For the text-containing cell, return its midpoint in (x, y) coordinate format. 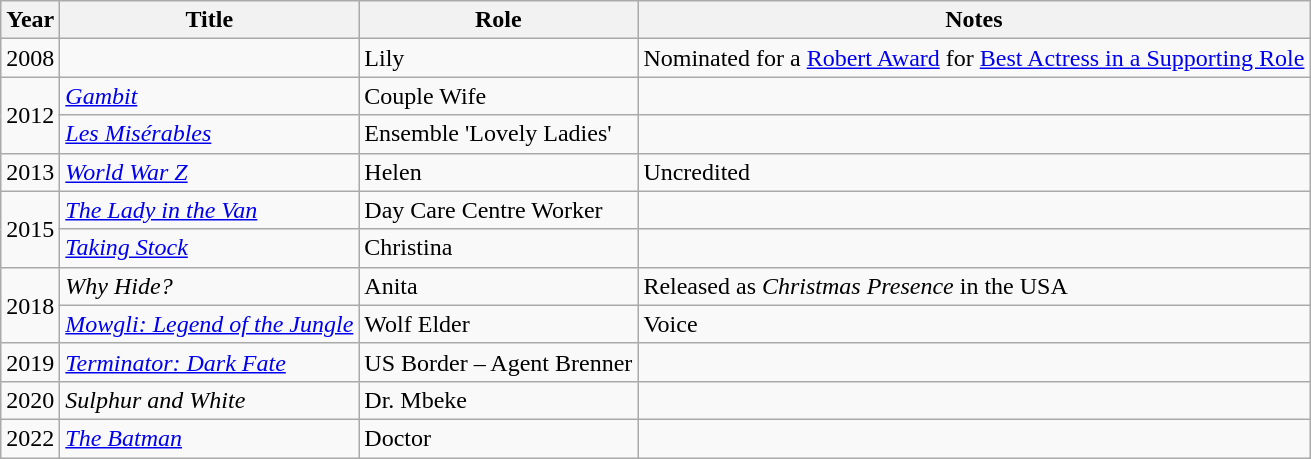
Doctor (498, 438)
Role (498, 20)
Taking Stock (210, 248)
Sulphur and White (210, 400)
The Lady in the Van (210, 210)
Christina (498, 248)
Released as Christmas Presence in the USA (974, 286)
Day Care Centre Worker (498, 210)
US Border – Agent Brenner (498, 362)
Uncredited (974, 172)
World War Z (210, 172)
2022 (30, 438)
Wolf Elder (498, 324)
Terminator: Dark Fate (210, 362)
Ensemble 'Lovely Ladies' (498, 134)
Les Misérables (210, 134)
2008 (30, 58)
The Batman (210, 438)
Why Hide? (210, 286)
Helen (498, 172)
Nominated for a Robert Award for Best Actress in a Supporting Role (974, 58)
Mowgli: Legend of the Jungle (210, 324)
2020 (30, 400)
Voice (974, 324)
2015 (30, 229)
2013 (30, 172)
Anita (498, 286)
2019 (30, 362)
Title (210, 20)
Lily (498, 58)
Gambit (210, 96)
Dr. Mbeke (498, 400)
2018 (30, 305)
Couple Wife (498, 96)
Year (30, 20)
Notes (974, 20)
2012 (30, 115)
